Detect which cell encompasses the target text, then output its [x, y] center coordinate. 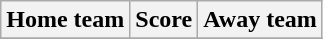
Home team [66, 20]
Score [164, 20]
Away team [260, 20]
